From the cell containing the given text, extract its center point as [x, y] coordinate. 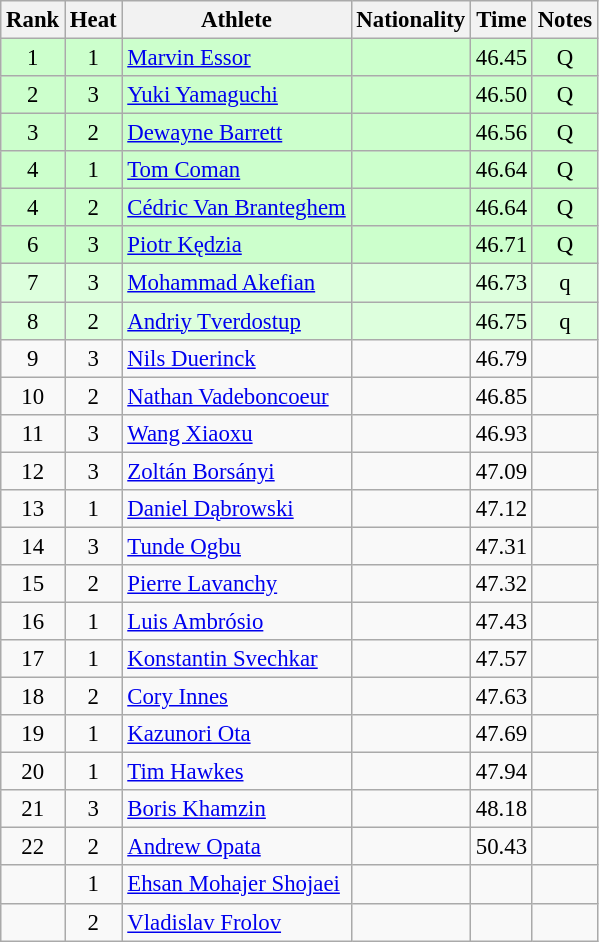
Mohammad Akefian [236, 283]
15 [33, 584]
Nationality [410, 20]
16 [33, 621]
14 [33, 546]
46.73 [502, 283]
21 [33, 809]
Andrew Opata [236, 847]
Athlete [236, 20]
47.12 [502, 509]
Zoltán Borsányi [236, 471]
Piotr Kędzia [236, 245]
46.56 [502, 133]
Notes [564, 20]
18 [33, 697]
Ehsan Mohajer Shojaei [236, 885]
47.94 [502, 772]
Rank [33, 20]
47.32 [502, 584]
Cory Innes [236, 697]
Tom Coman [236, 170]
Tim Hawkes [236, 772]
19 [33, 734]
Cédric Van Branteghem [236, 208]
46.45 [502, 58]
48.18 [502, 809]
46.79 [502, 358]
Tunde Ogbu [236, 546]
Boris Khamzin [236, 809]
Nathan Vadeboncoeur [236, 396]
12 [33, 471]
47.31 [502, 546]
Marvin Essor [236, 58]
46.71 [502, 245]
Yuki Yamaguchi [236, 95]
11 [33, 433]
Wang Xiaoxu [236, 433]
Time [502, 20]
6 [33, 245]
Kazunori Ota [236, 734]
20 [33, 772]
17 [33, 659]
Luis Ambrósio [236, 621]
22 [33, 847]
46.93 [502, 433]
10 [33, 396]
47.69 [502, 734]
46.50 [502, 95]
7 [33, 283]
Dewayne Barrett [236, 133]
47.57 [502, 659]
Heat [94, 20]
13 [33, 509]
47.43 [502, 621]
46.85 [502, 396]
Nils Duerinck [236, 358]
Vladislav Frolov [236, 922]
9 [33, 358]
47.09 [502, 471]
Andriy Tverdostup [236, 321]
46.75 [502, 321]
Daniel Dąbrowski [236, 509]
50.43 [502, 847]
Pierre Lavanchy [236, 584]
47.63 [502, 697]
8 [33, 321]
Konstantin Svechkar [236, 659]
